Extract the [X, Y] coordinate from the center of the cell holding the provided text.  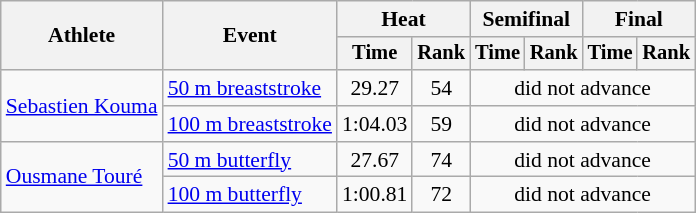
27.67 [374, 160]
1:00.81 [374, 195]
100 m breaststroke [250, 124]
29.27 [374, 88]
50 m breaststroke [250, 88]
1:04.03 [374, 124]
50 m butterfly [250, 160]
54 [441, 88]
Event [250, 36]
Sebastien Kouma [82, 106]
Ousmane Touré [82, 178]
Athlete [82, 36]
Heat [404, 19]
Final [639, 19]
100 m butterfly [250, 195]
Semifinal [526, 19]
72 [441, 195]
59 [441, 124]
74 [441, 160]
